Capture the cell that displays the provided text and extract its [x, y] central coordinate. 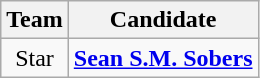
Sean S.M. Sobers [163, 58]
Team [35, 20]
Candidate [163, 20]
Star [35, 58]
